Return [x, y] of the center of cell containing provided text 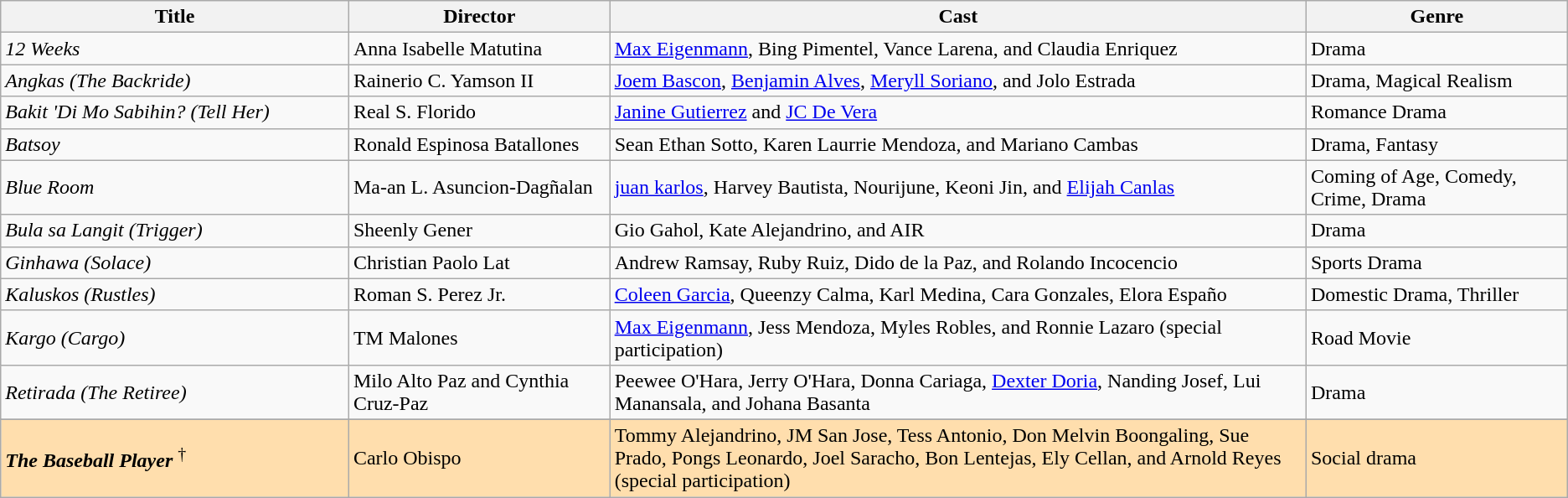
Social drama [1436, 458]
The Baseball Player † [175, 458]
Real S. Florido [479, 112]
Carlo Obispo [479, 458]
juan karlos, Harvey Bautista, Nourijune, Keoni Jin, and Elijah Canlas [958, 188]
Andrew Ramsay, Ruby Ruiz, Dido de la Paz, and Rolando Incocencio [958, 262]
Domestic Drama, Thriller [1436, 294]
Ronald Espinosa Batallones [479, 144]
Title [175, 17]
Ma-an L. Asuncion-Dagñalan [479, 188]
Milo Alto Paz and Cynthia Cruz-Paz [479, 392]
Peewee O'Hara, Jerry O'Hara, Donna Cariaga, Dexter Doria, Nanding Josef, Lui Manansala, and Johana Basanta [958, 392]
Roman S. Perez Jr. [479, 294]
Max Eigenmann, Bing Pimentel, Vance Larena, and Claudia Enriquez [958, 49]
Romance Drama [1436, 112]
12 Weeks [175, 49]
Angkas (The Backride) [175, 80]
Batsoy [175, 144]
Retirada (The Retiree) [175, 392]
Christian Paolo Lat [479, 262]
TM Malones [479, 337]
Ginhawa (Solace) [175, 262]
Max Eigenmann, Jess Mendoza, Myles Robles, and Ronnie Lazaro (special participation) [958, 337]
Kargo (Cargo) [175, 337]
Sports Drama [1436, 262]
Director [479, 17]
Genre [1436, 17]
Blue Room [175, 188]
Road Movie [1436, 337]
Coleen Garcia, Queenzy Calma, Karl Medina, Cara Gonzales, Elora Españo [958, 294]
Sheenly Gener [479, 231]
Kaluskos (Rustles) [175, 294]
Gio Gahol, Kate Alejandrino, and AIR [958, 231]
Sean Ethan Sotto, Karen Laurrie Mendoza, and Mariano Cambas [958, 144]
Coming of Age, Comedy, Crime, Drama [1436, 188]
Bula sa Langit (Trigger) [175, 231]
Bakit 'Di Mo Sabihin? (Tell Her) [175, 112]
Rainerio C. Yamson II [479, 80]
Drama, Fantasy [1436, 144]
Janine Gutierrez and JC De Vera [958, 112]
Anna Isabelle Matutina [479, 49]
Drama, Magical Realism [1436, 80]
Joem Bascon, Benjamin Alves, Meryll Soriano, and Jolo Estrada [958, 80]
Cast [958, 17]
